Return [X, Y] of the center of cell containing provided text 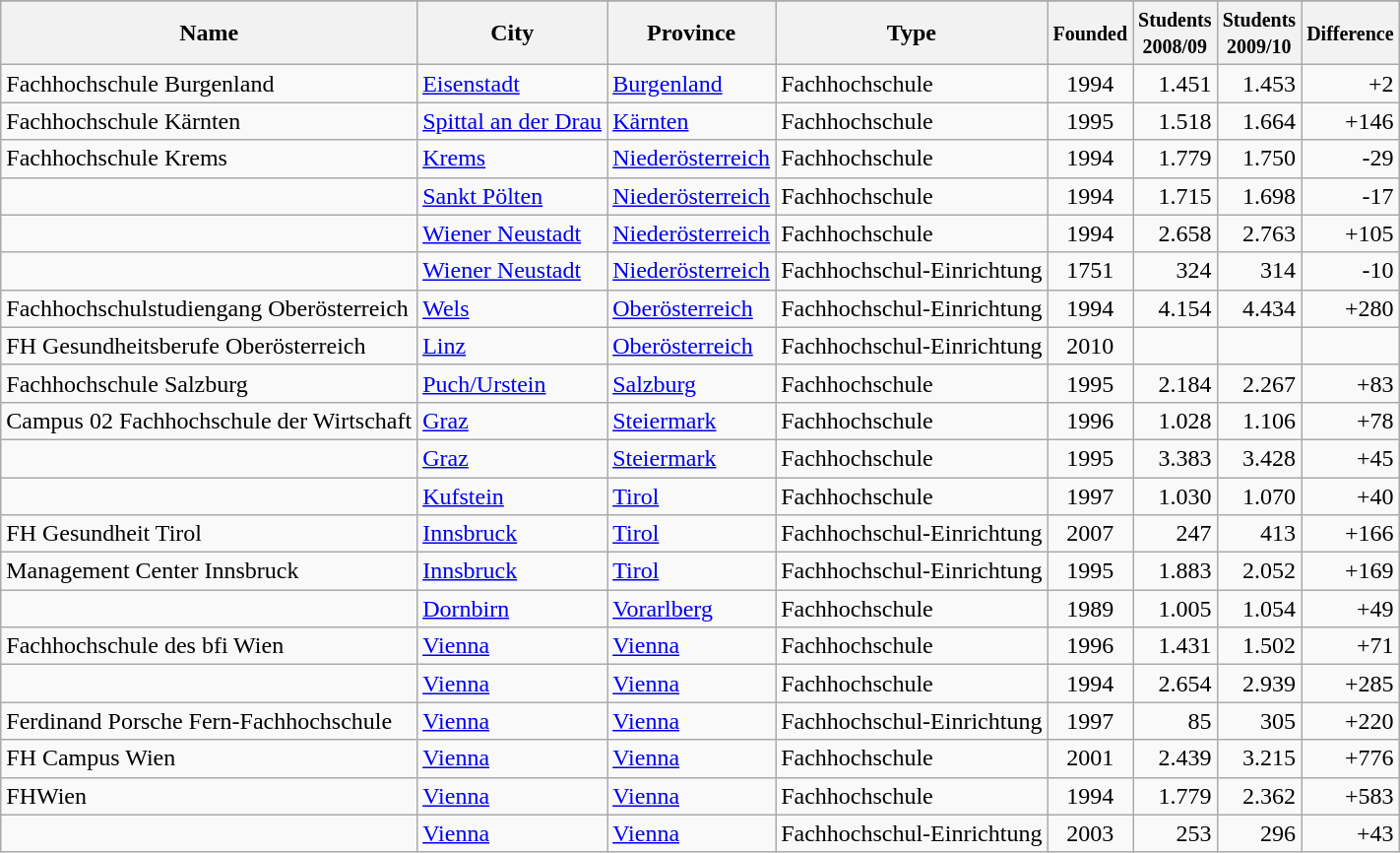
Fachhochschule Kärnten [209, 121]
1.883 [1176, 571]
1.664 [1259, 121]
1.750 [1259, 159]
2010 [1091, 346]
2.184 [1176, 383]
FH Campus Wien [209, 758]
1.698 [1259, 196]
Name [209, 33]
2.654 [1176, 684]
Fachhochschule des bfi Wien [209, 646]
Type [912, 33]
+71 [1351, 646]
1.451 [1176, 84]
2007 [1091, 534]
1751 [1091, 271]
305 [1259, 721]
Kärnten [691, 121]
Fachhochschule Salzburg [209, 383]
2.658 [1176, 233]
2001 [1091, 758]
City [512, 33]
Puch/Urstein [512, 383]
413 [1259, 534]
Eisenstadt [512, 84]
Kufstein [512, 495]
Linz [512, 346]
+40 [1351, 495]
FH Gesundheitsberufe Oberösterreich [209, 346]
+105 [1351, 233]
2.763 [1259, 233]
1.054 [1259, 609]
+83 [1351, 383]
Ferdinand Porsche Fern-Fachhochschule [209, 721]
+2 [1351, 84]
Difference [1351, 33]
-17 [1351, 196]
Students2008/09 [1176, 33]
Fachhochschulstudiengang Oberösterreich [209, 308]
+49 [1351, 609]
2.939 [1259, 684]
Province [691, 33]
+45 [1351, 458]
2.439 [1176, 758]
+280 [1351, 308]
Fachhochschule Burgenland [209, 84]
4.434 [1259, 308]
Spittal an der Drau [512, 121]
314 [1259, 271]
324 [1176, 271]
3.215 [1259, 758]
Krems [512, 159]
Students2009/10 [1259, 33]
1989 [1091, 609]
+220 [1351, 721]
+166 [1351, 534]
1.030 [1176, 495]
+78 [1351, 421]
Vorarlberg [691, 609]
2.052 [1259, 571]
Founded [1091, 33]
1.431 [1176, 646]
+776 [1351, 758]
-29 [1351, 159]
+583 [1351, 796]
1.518 [1176, 121]
+146 [1351, 121]
+285 [1351, 684]
Wels [512, 308]
1.070 [1259, 495]
3.383 [1176, 458]
1.106 [1259, 421]
+169 [1351, 571]
Sankt Pölten [512, 196]
1.502 [1259, 646]
FHWien [209, 796]
3.428 [1259, 458]
Campus 02 Fachhochschule der Wirtschaft [209, 421]
+43 [1351, 833]
Fachhochschule Krems [209, 159]
1.005 [1176, 609]
Dornbirn [512, 609]
FH Gesundheit Tirol [209, 534]
253 [1176, 833]
2.362 [1259, 796]
1.028 [1176, 421]
1.453 [1259, 84]
4.154 [1176, 308]
247 [1176, 534]
Management Center Innsbruck [209, 571]
296 [1259, 833]
-10 [1351, 271]
85 [1176, 721]
2003 [1091, 833]
2.267 [1259, 383]
1.715 [1176, 196]
Salzburg [691, 383]
Burgenland [691, 84]
